Detect which cell encompasses the target text, then output its (x, y) center coordinate. 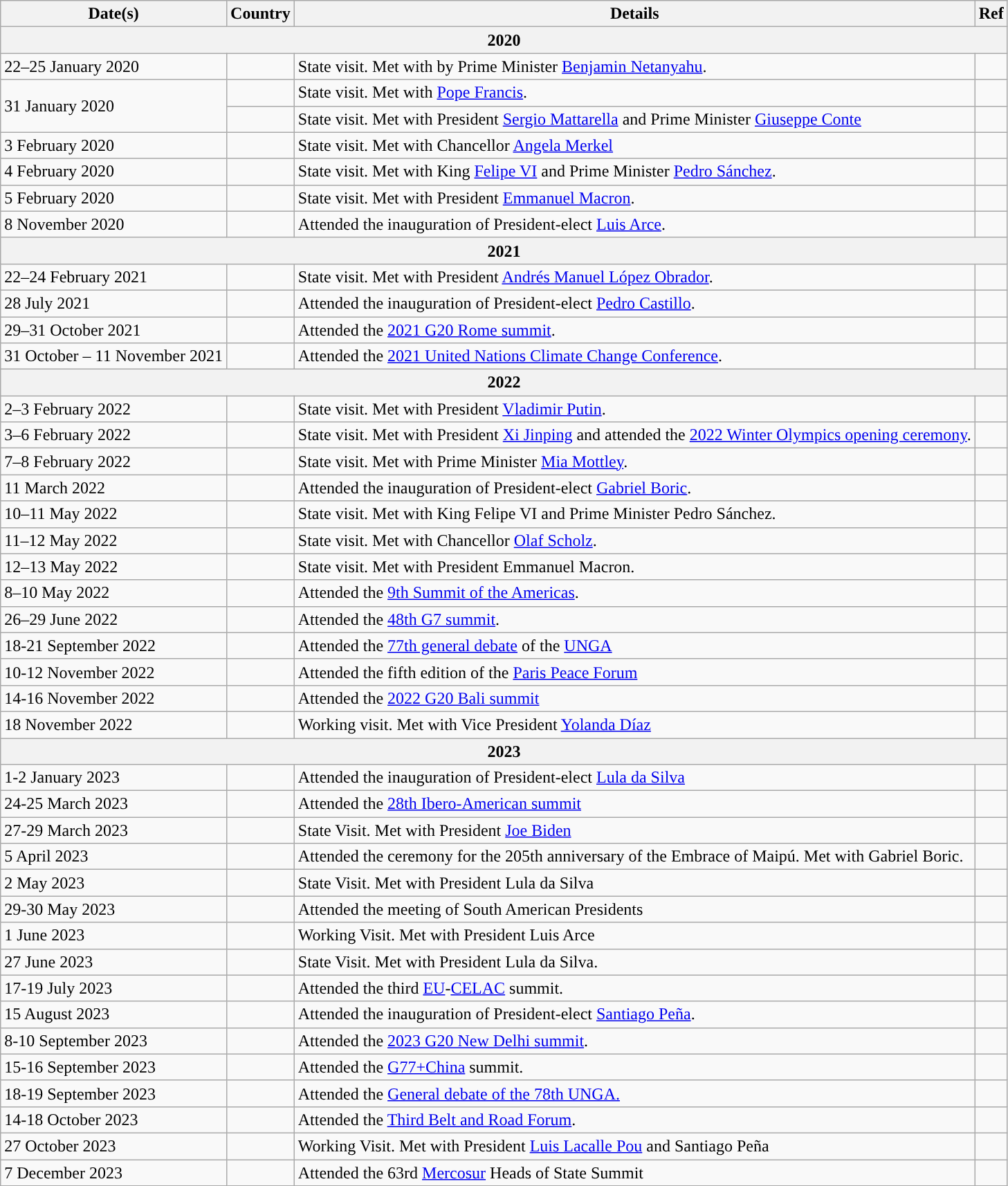
Working visit. Met with Vice President Yolanda Díaz (634, 724)
15-16 September 2023 (113, 1067)
12–13 May 2022 (113, 567)
Attended the 2021 United Nations Climate Change Conference. (634, 356)
Attended the inauguration of President-elect Gabriel Boric. (634, 488)
2 May 2023 (113, 883)
15 August 2023 (113, 1014)
State Visit. Met with President Lula da Silva. (634, 962)
Attended the G77+China summit. (634, 1067)
Attended the General debate of the 78th UNGA. (634, 1093)
14-18 October 2023 (113, 1120)
10–11 May 2022 (113, 514)
State visit. Met with Chancellor Angela Merkel (634, 145)
Working Visit. Met with President Luis Arce (634, 936)
Attended the inauguration of President-elect Luis Arce. (634, 224)
8 November 2020 (113, 224)
5 April 2023 (113, 857)
29–31 October 2021 (113, 330)
7 December 2023 (113, 1173)
Attended the ceremony for the 205th anniversary of the Embrace of Maipú. Met with Gabriel Boric. (634, 857)
8–10 May 2022 (113, 593)
2–3 February 2022 (113, 409)
Attended the 9th Summit of the Americas. (634, 593)
Attended the inauguration of President-elect Santiago Peña. (634, 1014)
17-19 July 2023 (113, 988)
State Visit. Met with President Joe Biden (634, 830)
State visit. Met with Pope Francis. (634, 93)
State visit. Met with Chancellor Olaf Scholz. (634, 540)
18-19 September 2023 (113, 1093)
Attended the 63rd Mercosur Heads of State Summit (634, 1173)
1 June 2023 (113, 936)
3–6 February 2022 (113, 435)
29-30 May 2023 (113, 909)
2021 (504, 250)
10-12 November 2022 (113, 672)
14-16 November 2022 (113, 698)
Attended the 28th Ibero-American summit (634, 804)
4 February 2020 (113, 172)
State visit. Met with President Andrés Manuel López Obrador. (634, 277)
2020 (504, 40)
Date(s) (113, 14)
State Visit. Met with President Lula da Silva (634, 883)
24-25 March 2023 (113, 804)
31 October – 11 November 2021 (113, 356)
State visit. Met with President Sergio Mattarella and Prime Minister Giuseppe Conte (634, 119)
18 November 2022 (113, 724)
Attended the Third Belt and Road Forum. (634, 1120)
Attended the 2023 G20 New Delhi summit. (634, 1041)
22–25 January 2020 (113, 66)
28 July 2021 (113, 303)
5 February 2020 (113, 198)
State visit. Met with President Vladimir Putin. (634, 409)
State visit. Met with President Xi Jinping and attended the 2022 Winter Olympics opening ceremony. (634, 435)
2022 (504, 383)
27 June 2023 (113, 962)
27 October 2023 (113, 1146)
Country (261, 14)
Attended the inauguration of President-elect Lula da Silva (634, 778)
Details (634, 14)
Attended the meeting of South American Presidents (634, 909)
Attended the 77th general debate of the UNGA (634, 646)
Attended the inauguration of President-elect Pedro Castillo. (634, 303)
Working Visit. Met with President Luis Lacalle Pou and Santiago Peña (634, 1146)
Attended the fifth edition of the Paris Peace Forum (634, 672)
8-10 September 2023 (113, 1041)
22–24 February 2021 (113, 277)
27-29 March 2023 (113, 830)
3 February 2020 (113, 145)
State visit. Met with Prime Minister Mia Mottley. (634, 462)
1-2 January 2023 (113, 778)
Attended the 2021 G20 Rome summit. (634, 330)
31 January 2020 (113, 106)
Attended the 2022 G20 Bali summit (634, 698)
11–12 May 2022 (113, 540)
18-21 September 2022 (113, 646)
2023 (504, 751)
Ref (991, 14)
Attended the third EU-CELAC summit. (634, 988)
11 March 2022 (113, 488)
Attended the 48th G7 summit. (634, 619)
26–29 June 2022 (113, 619)
State visit. Met with by Prime Minister Benjamin Netanyahu. (634, 66)
7–8 February 2022 (113, 462)
